Locate the cell with the specified text and output its [X, Y] center coordinate. 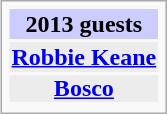
Bosco [84, 88]
2013 guests [84, 24]
Robbie Keane [84, 57]
